Pinpoint the cell where the given text exists, returning its (x, y) midpoint coordinate. 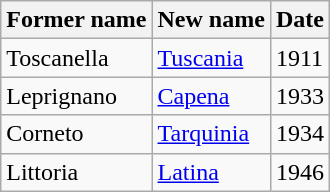
New name (211, 20)
1933 (300, 96)
1946 (300, 172)
Former name (76, 20)
Latina (211, 172)
1934 (300, 134)
Leprignano (76, 96)
Date (300, 20)
Toscanella (76, 58)
Capena (211, 96)
Littoria (76, 172)
Corneto (76, 134)
Tarquinia (211, 134)
Tuscania (211, 58)
1911 (300, 58)
